Identify which cell holds the provided text, then report its (X, Y) central coordinate. 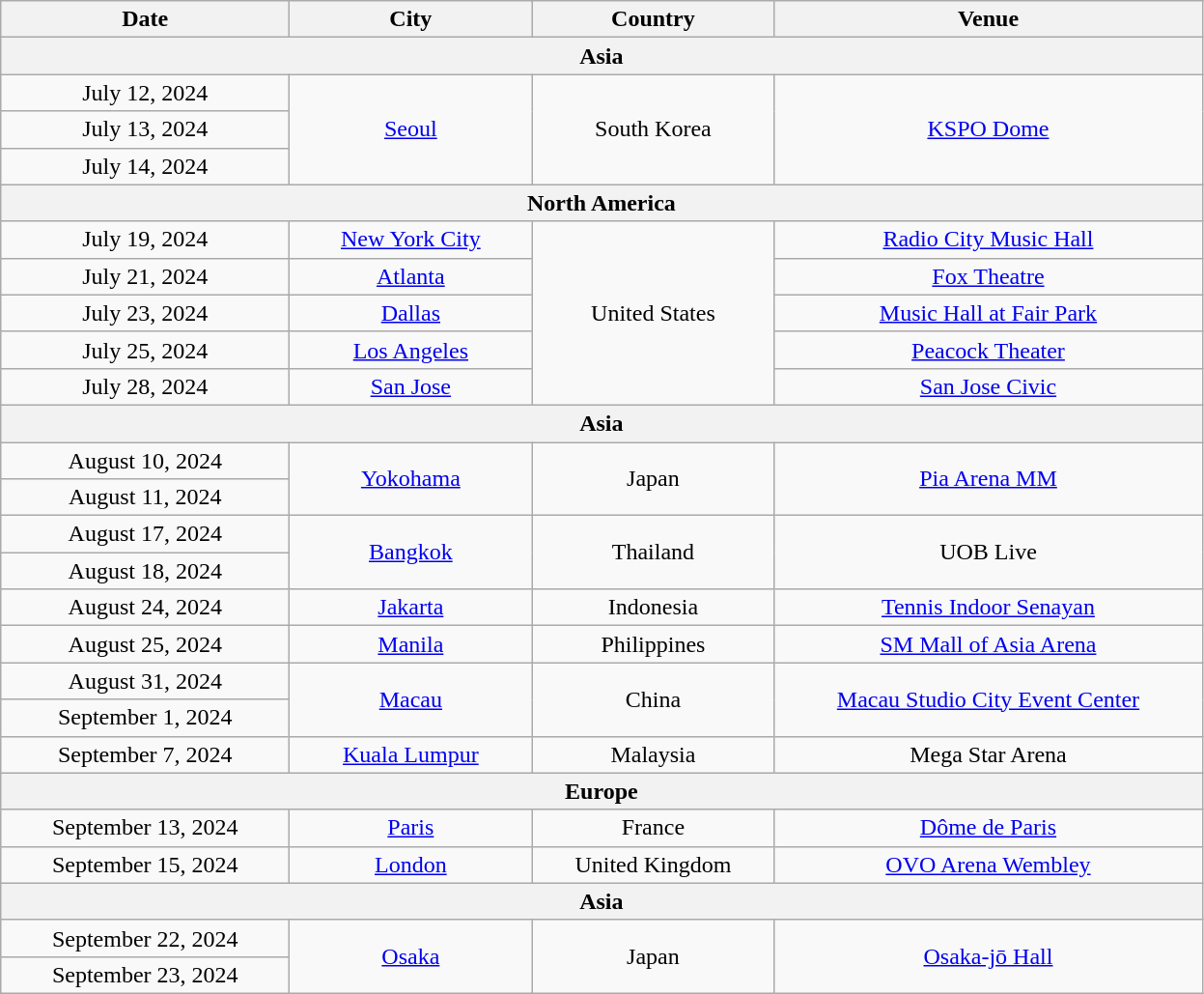
Dallas (411, 313)
Indonesia (653, 608)
Manila (411, 644)
Macau Studio City Event Center (989, 699)
September 15, 2024 (145, 865)
Atlanta (411, 276)
Country (653, 19)
Europe (602, 791)
North America (602, 203)
Radio City Music Hall (989, 240)
September 7, 2024 (145, 754)
September 1, 2024 (145, 718)
August 25, 2024 (145, 644)
Bangkok (411, 553)
Dôme de Paris (989, 828)
August 24, 2024 (145, 608)
September 13, 2024 (145, 828)
Pia Arena MM (989, 479)
July 28, 2024 (145, 386)
Venue (989, 19)
Thailand (653, 553)
Los Angeles (411, 350)
July 21, 2024 (145, 276)
Peacock Theater (989, 350)
July 23, 2024 (145, 313)
San Jose Civic (989, 386)
New York City (411, 240)
Seoul (411, 129)
July 14, 2024 (145, 166)
Fox Theatre (989, 276)
August 10, 2024 (145, 461)
Date (145, 19)
Philippines (653, 644)
September 22, 2024 (145, 938)
Paris (411, 828)
July 12, 2024 (145, 93)
SM Mall of Asia Arena (989, 644)
KSPO Dome (989, 129)
United States (653, 313)
August 18, 2024 (145, 571)
France (653, 828)
Kuala Lumpur (411, 754)
San Jose (411, 386)
Macau (411, 699)
China (653, 699)
August 17, 2024 (145, 534)
July 19, 2024 (145, 240)
Mega Star Arena (989, 754)
London (411, 865)
August 11, 2024 (145, 497)
July 25, 2024 (145, 350)
City (411, 19)
Malaysia (653, 754)
OVO Arena Wembley (989, 865)
Yokohama (411, 479)
United Kingdom (653, 865)
September 23, 2024 (145, 975)
Jakarta (411, 608)
August 31, 2024 (145, 681)
Tennis Indoor Senayan (989, 608)
South Korea (653, 129)
Osaka (411, 956)
Osaka-jō Hall (989, 956)
UOB Live (989, 553)
July 13, 2024 (145, 129)
Music Hall at Fair Park (989, 313)
